Search for the cell housing the specified text and yield its (X, Y) center coordinate. 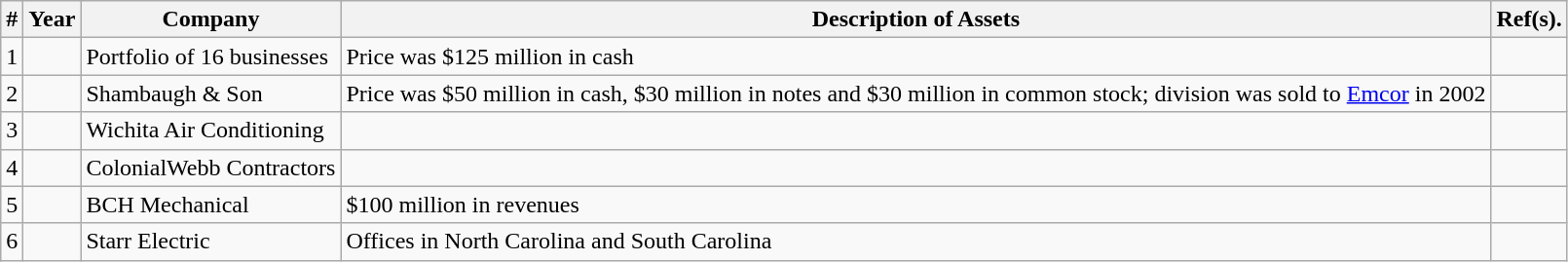
# (12, 19)
Description of Assets (915, 19)
Price was $125 million in cash (915, 56)
Year (53, 19)
Ref(s). (1529, 19)
Wichita Air Conditioning (210, 131)
Shambaugh & Son (210, 94)
$100 million in revenues (915, 205)
3 (12, 131)
Offices in North Carolina and South Carolina (915, 242)
BCH Mechanical (210, 205)
1 (12, 56)
Starr Electric (210, 242)
ColonialWebb Contractors (210, 168)
6 (12, 242)
2 (12, 94)
4 (12, 168)
Price was $50 million in cash, $30 million in notes and $30 million in common stock; division was sold to Emcor in 2002 (915, 94)
Company (210, 19)
5 (12, 205)
Portfolio of 16 businesses (210, 56)
